Provide the [X, Y] coordinate of the cell's center where the given text is located.  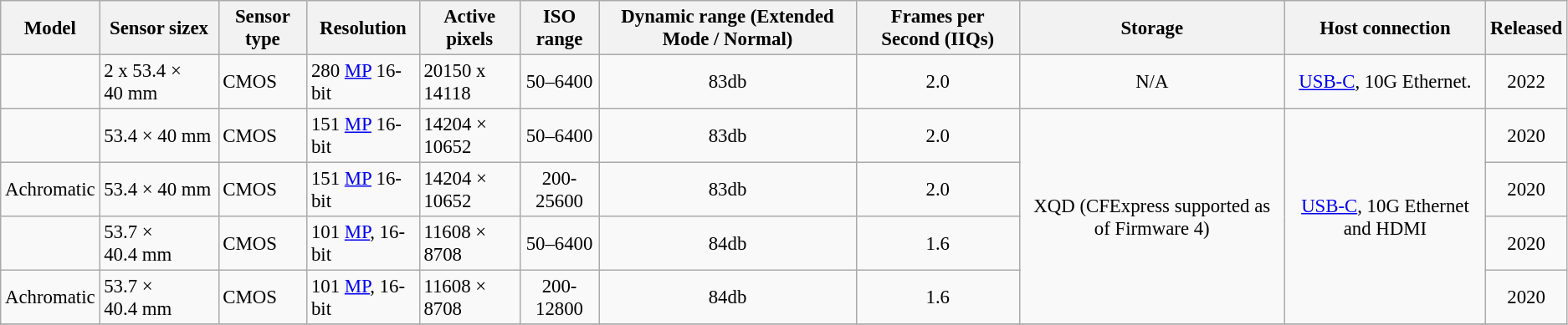
2 x 53.4 × 40 mm [159, 82]
Resolution [363, 28]
USB-C, 10G Ethernet. [1386, 82]
N/A [1151, 82]
Sensor sizex [159, 28]
Dynamic range (Extended Mode / Normal) [728, 28]
200-12800 [559, 297]
Active pixels [469, 28]
XQD (CFExpress supported as of Firmware 4) [1151, 216]
Storage [1151, 28]
2022 [1526, 82]
200-25600 [559, 190]
Host connection [1386, 28]
20150 x 14118 [469, 82]
ISO range [559, 28]
Frames per Second (IIQs) [937, 28]
Released [1526, 28]
Model [50, 28]
Sensor type [263, 28]
USB-C, 10G Ethernet and HDMI [1386, 216]
280 MP 16-bit [363, 82]
